Search for the cell housing the specified text and yield its (x, y) center coordinate. 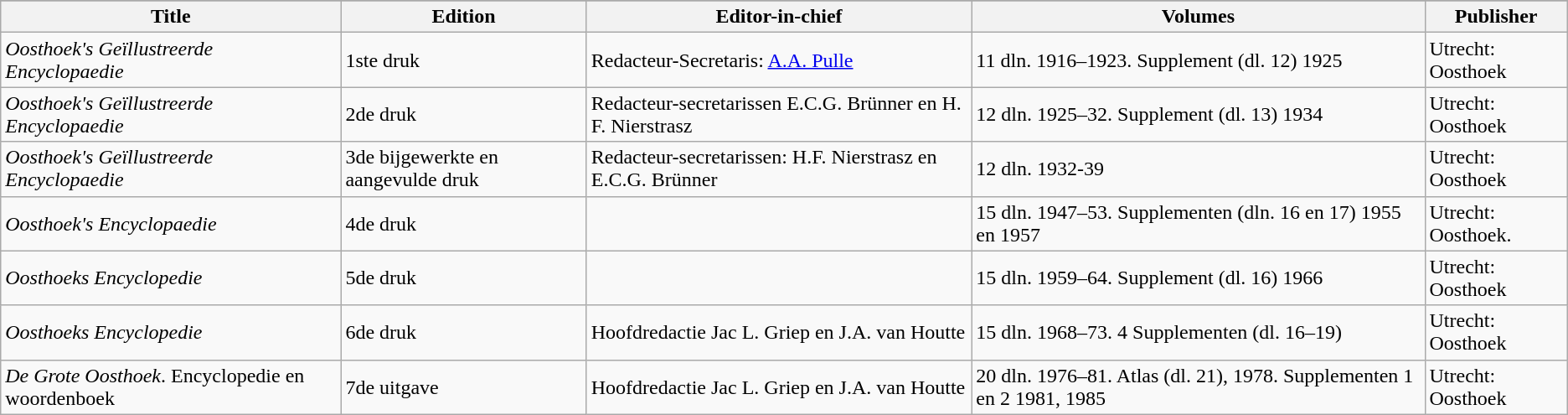
Editor-in-chief (779, 17)
Redacteur-Secretaris: A.A. Pulle (779, 60)
7de uitgave (464, 387)
12 dln. 1932-39 (1198, 169)
Edition (464, 17)
6de druk (464, 332)
Publisher (1496, 17)
5de druk (464, 278)
15 dln. 1968–73. 4 Supplementen (dl. 16–19) (1198, 332)
Redacteur-secretarissen: H.F. Nierstrasz en E.C.G. Brünner (779, 169)
Utrecht: Oosthoek. (1496, 223)
2de druk (464, 114)
Volumes (1198, 17)
Oosthoek's Encyclopaedie (171, 223)
Title (171, 17)
11 dln. 1916–1923. Supplement (dl. 12) 1925 (1198, 60)
12 dln. 1925–32. Supplement (dl. 13) 1934 (1198, 114)
15 dln. 1947–53. Supplementen (dln. 16 en 17) 1955 en 1957 (1198, 223)
15 dln. 1959–64. Supplement (dl. 16) 1966 (1198, 278)
4de druk (464, 223)
De Grote Oosthoek. Encyclopedie en woordenboek (171, 387)
1ste druk (464, 60)
20 dln. 1976–81. Atlas (dl. 21), 1978. Supplementen 1 en 2 1981, 1985 (1198, 387)
3de bijgewerkte en aangevulde druk (464, 169)
Redacteur-secretarissen E.C.G. Brünner en H. F. Nierstrasz (779, 114)
